Capture the cell that displays the provided text and extract its [X, Y] central coordinate. 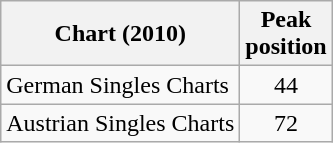
Austrian Singles Charts [120, 123]
72 [286, 123]
44 [286, 85]
Chart (2010) [120, 34]
German Singles Charts [120, 85]
Peakposition [286, 34]
